Capture the cell that displays the provided text and extract its [x, y] central coordinate. 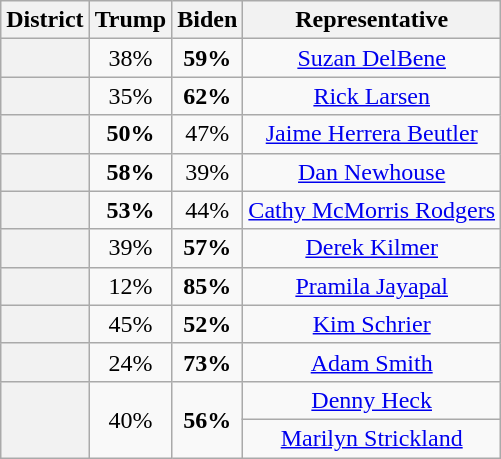
38% [130, 58]
Denny Heck [372, 400]
Biden [208, 20]
47% [208, 134]
Pramila Jayapal [372, 286]
District [45, 20]
62% [208, 96]
12% [130, 286]
58% [130, 172]
Representative [372, 20]
24% [130, 362]
52% [208, 324]
Derek Kilmer [372, 248]
50% [130, 134]
Adam Smith [372, 362]
Dan Newhouse [372, 172]
59% [208, 58]
85% [208, 286]
Rick Larsen [372, 96]
Jaime Herrera Beutler [372, 134]
45% [130, 324]
Trump [130, 20]
Suzan DelBene [372, 58]
Kim Schrier [372, 324]
Marilyn Strickland [372, 438]
73% [208, 362]
35% [130, 96]
53% [130, 210]
Cathy McMorris Rodgers [372, 210]
56% [208, 419]
40% [130, 419]
44% [208, 210]
57% [208, 248]
